Scan for the cell matching the given text and deliver its [X, Y] coordinate at center. 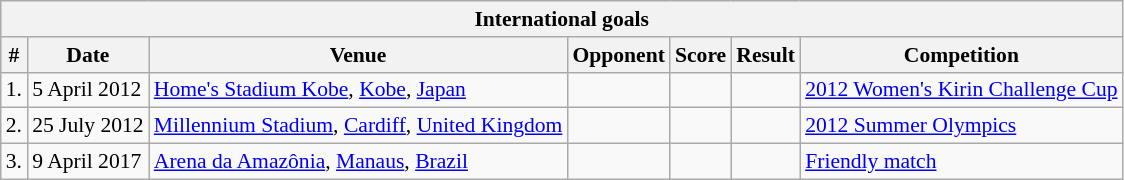
5 April 2012 [88, 90]
2012 Summer Olympics [961, 126]
Opponent [618, 55]
9 April 2017 [88, 162]
Home's Stadium Kobe, Kobe, Japan [358, 90]
3. [14, 162]
Millennium Stadium, Cardiff, United Kingdom [358, 126]
Venue [358, 55]
International goals [562, 19]
Friendly match [961, 162]
Result [766, 55]
2012 Women's Kirin Challenge Cup [961, 90]
Date [88, 55]
2. [14, 126]
1. [14, 90]
25 July 2012 [88, 126]
Arena da Amazônia, Manaus, Brazil [358, 162]
Competition [961, 55]
# [14, 55]
Score [700, 55]
